Return the [x, y] coordinate for the center point of the cell that contains the specified text.  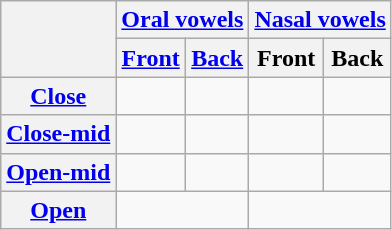
Close-mid [58, 134]
Open-mid [58, 172]
Nasal vowels [320, 20]
Close [58, 96]
Oral vowels [182, 20]
Open [58, 210]
